From the cell containing the given text, extract its center point as [x, y] coordinate. 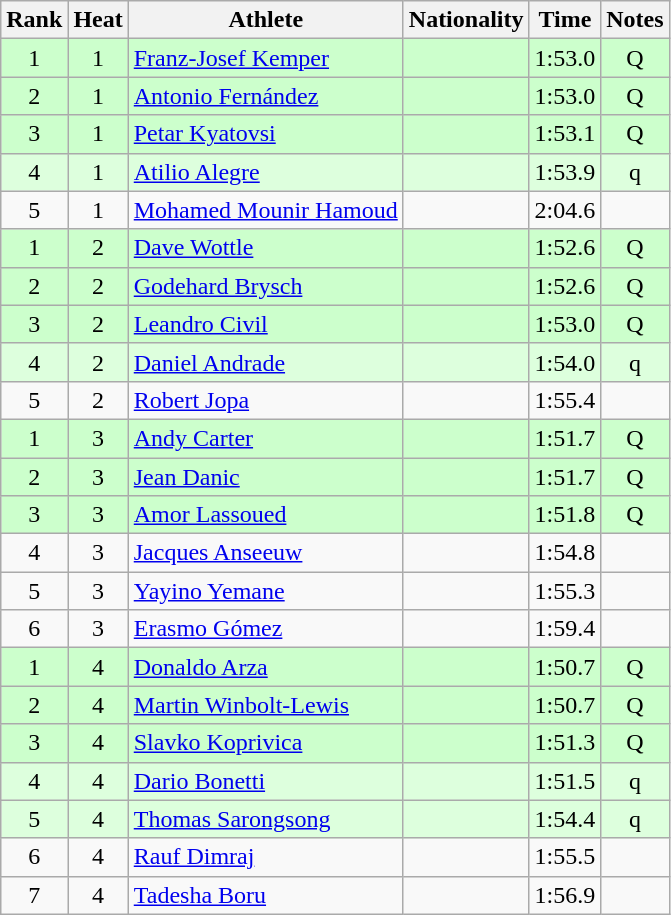
Robert Jopa [266, 400]
1:56.9 [565, 895]
1:55.3 [565, 591]
Dave Wottle [266, 248]
1:53.9 [565, 172]
Jean Danic [266, 477]
Andy Carter [266, 438]
Daniel Andrade [266, 362]
Dario Bonetti [266, 781]
1:51.3 [565, 743]
Rauf Dimraj [266, 857]
Yayino Yemane [266, 591]
1:51.5 [565, 781]
Rank [34, 20]
1:51.8 [565, 515]
Atilio Alegre [266, 172]
Franz-Josef Kemper [266, 58]
Jacques Anseeuw [266, 553]
1:55.5 [565, 857]
Heat [98, 20]
1:54.4 [565, 819]
Godehard Brysch [266, 286]
1:54.0 [565, 362]
1:53.1 [565, 134]
Mohamed Mounir Hamoud [266, 210]
2:04.6 [565, 210]
Slavko Koprivica [266, 743]
Antonio Fernández [266, 96]
Notes [635, 20]
Time [565, 20]
Donaldo Arza [266, 667]
Tadesha Boru [266, 895]
1:59.4 [565, 629]
Nationality [466, 20]
Thomas Sarongsong [266, 819]
Amor Lassoued [266, 515]
Petar Kyatovsi [266, 134]
1:54.8 [565, 553]
Erasmo Gómez [266, 629]
1:55.4 [565, 400]
Athlete [266, 20]
Martin Winbolt-Lewis [266, 705]
Leandro Civil [266, 324]
7 [34, 895]
